Extract the [X, Y] coordinate from the center of the cell holding the provided text.  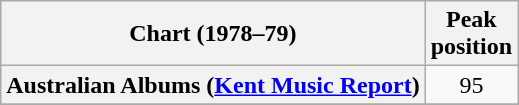
95 [471, 85]
Australian Albums (Kent Music Report) [213, 85]
Peakposition [471, 34]
Chart (1978–79) [213, 34]
